Pinpoint the cell where the given text exists, returning its (X, Y) midpoint coordinate. 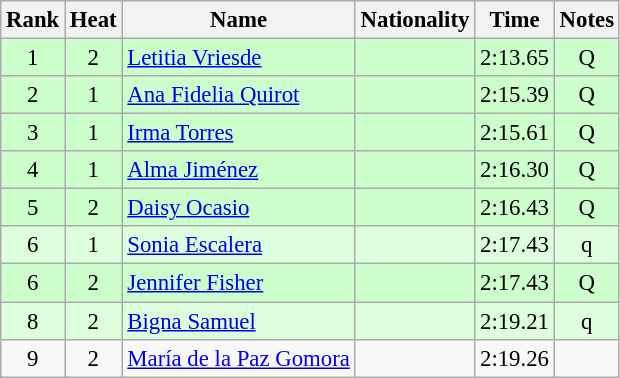
5 (33, 208)
Bigna Samuel (238, 321)
2:13.65 (515, 58)
2:19.21 (515, 321)
Time (515, 20)
Rank (33, 20)
Nationality (414, 20)
2:16.43 (515, 208)
9 (33, 358)
Ana Fidelia Quirot (238, 95)
Daisy Ocasio (238, 208)
2:19.26 (515, 358)
Jennifer Fisher (238, 283)
Heat (94, 20)
8 (33, 321)
4 (33, 170)
2:15.39 (515, 95)
María de la Paz Gomora (238, 358)
Sonia Escalera (238, 245)
Notes (586, 20)
2:16.30 (515, 170)
Name (238, 20)
2:15.61 (515, 133)
3 (33, 133)
Alma Jiménez (238, 170)
Irma Torres (238, 133)
Letitia Vriesde (238, 58)
